Search for the cell housing the specified text and yield its [x, y] center coordinate. 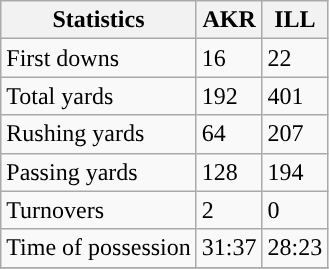
28:23 [295, 248]
192 [229, 96]
AKR [229, 20]
64 [229, 134]
Total yards [99, 96]
128 [229, 172]
0 [295, 210]
194 [295, 172]
Statistics [99, 20]
Turnovers [99, 210]
First downs [99, 58]
2 [229, 210]
16 [229, 58]
22 [295, 58]
31:37 [229, 248]
Passing yards [99, 172]
ILL [295, 20]
Time of possession [99, 248]
401 [295, 96]
207 [295, 134]
Rushing yards [99, 134]
